Extract the (X, Y) coordinate from the center of the cell holding the provided text.  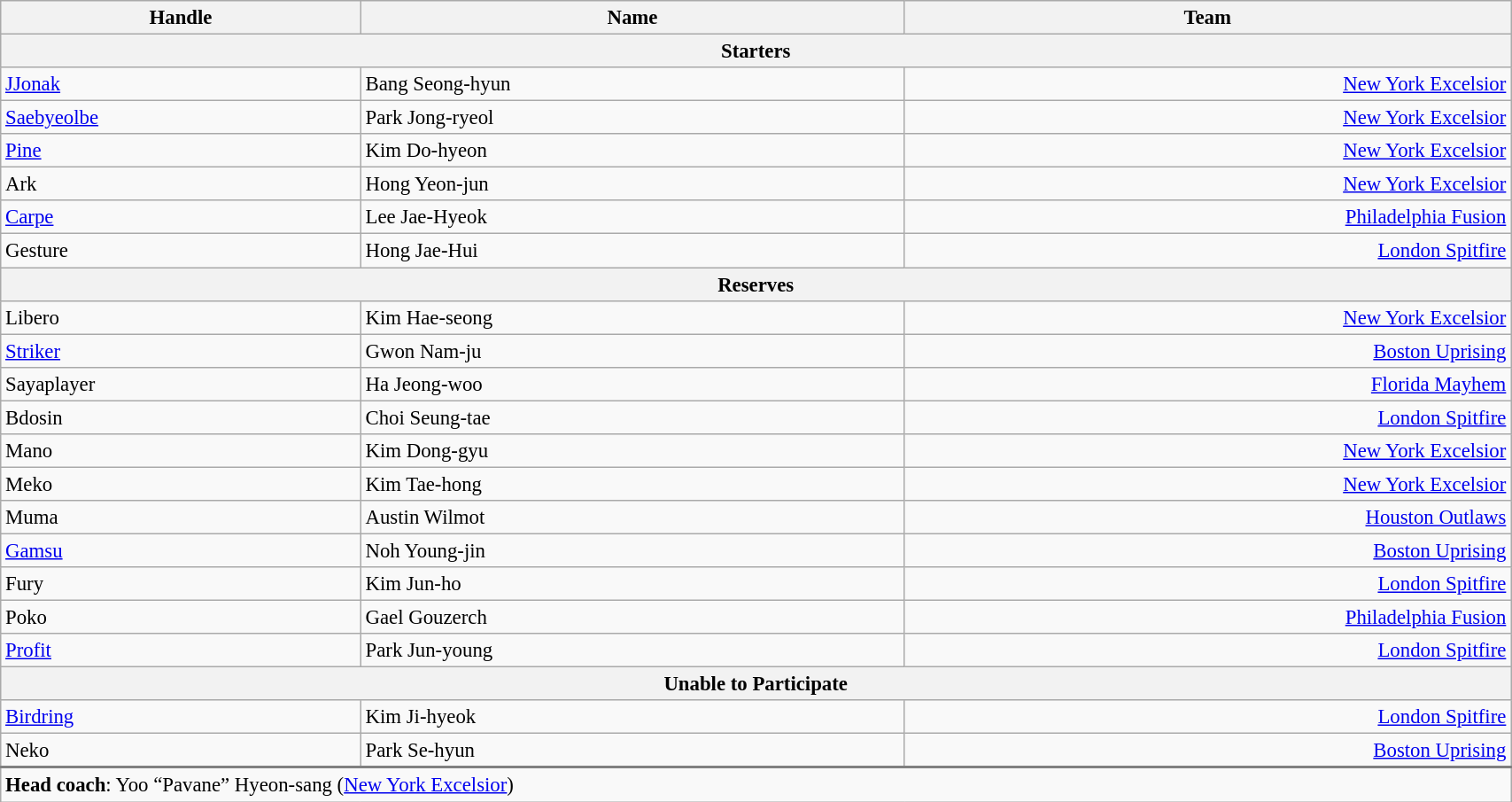
Muma (181, 518)
Birdring (181, 717)
Choi Seung-tae (632, 417)
Meko (181, 484)
Poko (181, 618)
Park Se-hyun (632, 751)
Austin Wilmot (632, 518)
Kim Jun-ho (632, 584)
Neko (181, 751)
Starters (756, 51)
Kim Ji-hyeok (632, 717)
Park Jun-young (632, 650)
Mano (181, 451)
Gwon Nam-ju (632, 351)
Kim Dong-gyu (632, 451)
Gael Gouzerch (632, 618)
Kim Tae-hong (632, 484)
Kim Hae-seong (632, 317)
Lee Jae-Hyeok (632, 217)
Head coach: Yoo “Pavane” Hyeon-sang (New York Excelsior) (756, 784)
Kim Do-hyeon (632, 151)
Fury (181, 584)
Gesture (181, 251)
Hong Jae-Hui (632, 251)
Unable to Participate (756, 684)
JJonak (181, 84)
Sayaplayer (181, 384)
Name (632, 18)
Houston Outlaws (1208, 518)
Saebyeolbe (181, 118)
Gamsu (181, 550)
Handle (181, 18)
Carpe (181, 217)
Hong Yeon-jun (632, 184)
Reserves (756, 284)
Noh Young-jin (632, 550)
Bang Seong-hyun (632, 84)
Ha Jeong-woo (632, 384)
Ark (181, 184)
Florida Mayhem (1208, 384)
Profit (181, 650)
Pine (181, 151)
Park Jong-ryeol (632, 118)
Bdosin (181, 417)
Libero (181, 317)
Striker (181, 351)
Team (1208, 18)
